Locate the cell with the specified text and output its (X, Y) center coordinate. 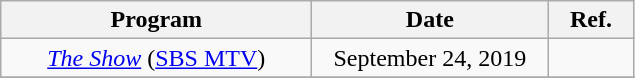
September 24, 2019 (430, 58)
Date (430, 20)
Program (156, 20)
Ref. (591, 20)
The Show (SBS MTV) (156, 58)
